Pinpoint the cell where the given text exists, returning its (X, Y) midpoint coordinate. 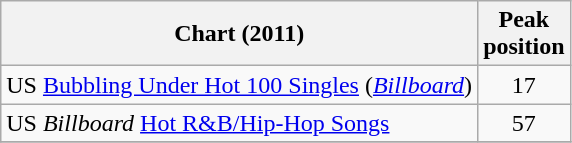
US Bubbling Under Hot 100 Singles (Billboard) (240, 85)
57 (524, 123)
US Billboard Hot R&B/Hip-Hop Songs (240, 123)
Peakposition (524, 34)
Chart (2011) (240, 34)
17 (524, 85)
